Search for the cell housing the specified text and yield its (X, Y) center coordinate. 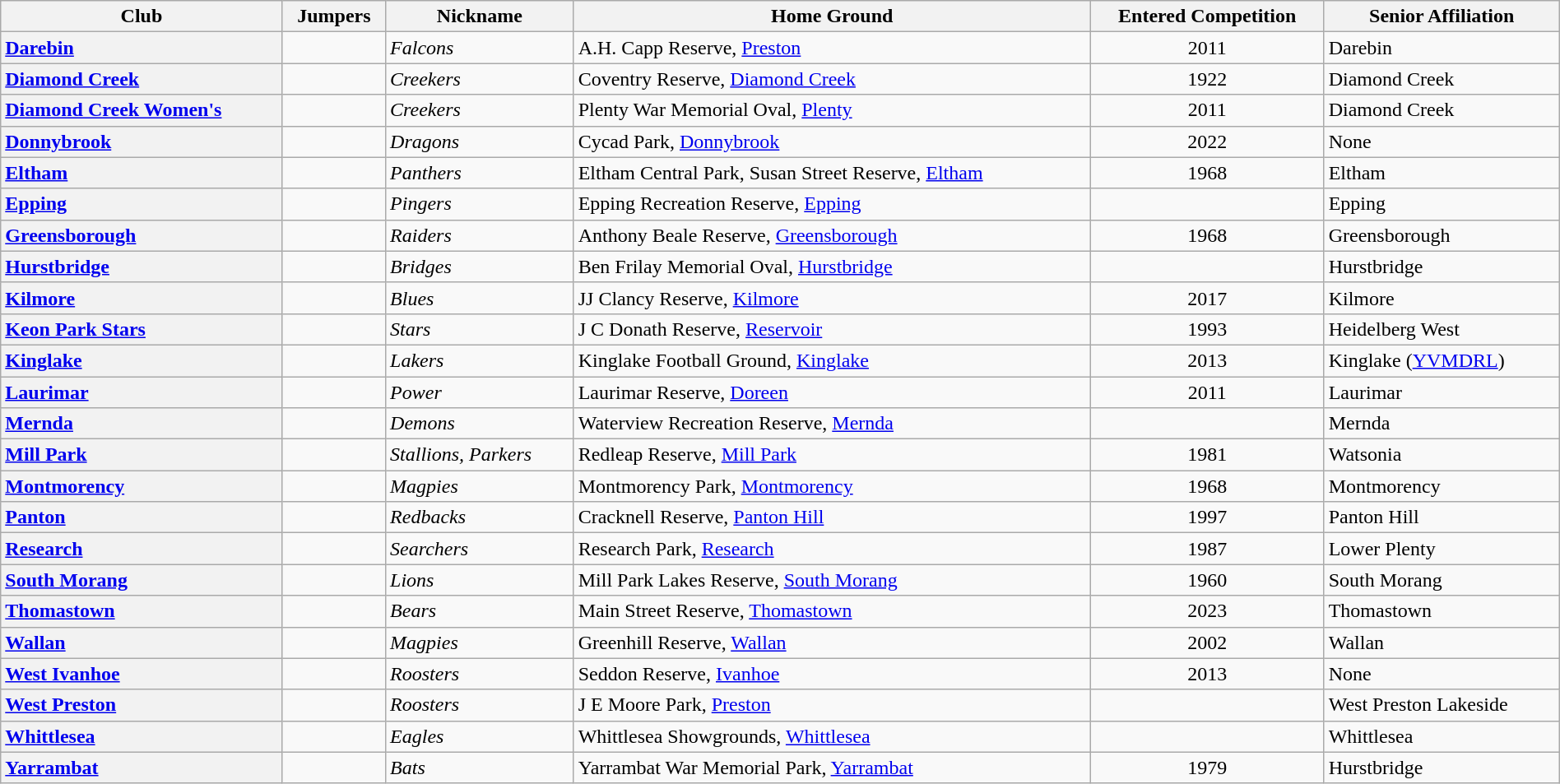
J E Moore Park, Preston (832, 705)
Yarrambat War Memorial Park, Yarrambat (832, 768)
Main Street Reserve, Thomastown (832, 611)
1993 (1207, 329)
Heidelberg West (1442, 329)
Power (481, 392)
1979 (1207, 768)
Kinglake (YVMDRL) (1442, 360)
Cracknell Reserve, Panton Hill (832, 517)
J C Donath Reserve, Reservoir (832, 329)
Research (142, 549)
Whittlesea Showgrounds, Whittlesea (832, 736)
Lower Plenty (1442, 549)
Donnybrook (142, 141)
JJ Clancy Reserve, Kilmore (832, 298)
Panthers (481, 173)
Jumpers (334, 16)
Demons (481, 424)
Senior Affiliation (1442, 16)
Nickname (481, 16)
Epping Recreation Reserve, Epping (832, 204)
Ben Frilay Memorial Oval, Hurstbridge (832, 267)
Panton Hill (1442, 517)
2023 (1207, 611)
Kinglake (142, 360)
Yarrambat (142, 768)
1960 (1207, 580)
Montmorency Park, Montmorency (832, 486)
Anthony Beale Reserve, Greensborough (832, 235)
West Ivanhoe (142, 674)
Raiders (481, 235)
Waterview Recreation Reserve, Mernda (832, 424)
Cycad Park, Donnybrook (832, 141)
West Preston Lakeside (1442, 705)
Dragons (481, 141)
Seddon Reserve, Ivanhoe (832, 674)
Bears (481, 611)
Stars (481, 329)
Watsonia (1442, 455)
Entered Competition (1207, 16)
Research Park, Research (832, 549)
2002 (1207, 643)
Redbacks (481, 517)
Pingers (481, 204)
1922 (1207, 79)
1997 (1207, 517)
Bats (481, 768)
A.H. Capp Reserve, Preston (832, 48)
2022 (1207, 141)
Mill Park (142, 455)
Lions (481, 580)
Coventry Reserve, Diamond Creek (832, 79)
Keon Park Stars (142, 329)
Redleap Reserve, Mill Park (832, 455)
Mill Park Lakes Reserve, South Morang (832, 580)
Panton (142, 517)
Plenty War Memorial Oval, Plenty (832, 110)
Laurimar Reserve, Doreen (832, 392)
Eagles (481, 736)
1981 (1207, 455)
Diamond Creek Women's (142, 110)
West Preston (142, 705)
2017 (1207, 298)
Falcons (481, 48)
Club (142, 16)
Lakers (481, 360)
Home Ground (832, 16)
Stallions, Parkers (481, 455)
Bridges (481, 267)
Eltham Central Park, Susan Street Reserve, Eltham (832, 173)
Searchers (481, 549)
Kinglake Football Ground, Kinglake (832, 360)
1987 (1207, 549)
Blues (481, 298)
Greenhill Reserve, Wallan (832, 643)
